Extract the [X, Y] coordinate from the center of the cell holding the provided text.  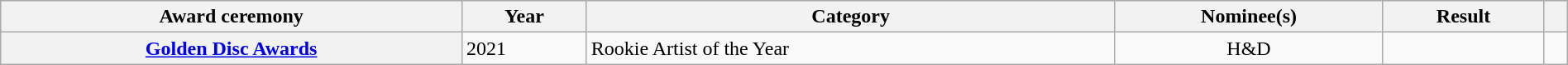
Category [850, 17]
Nominee(s) [1249, 17]
Result [1464, 17]
Golden Disc Awards [232, 48]
Year [524, 17]
Rookie Artist of the Year [850, 48]
H&D [1249, 48]
Award ceremony [232, 17]
2021 [524, 48]
